Detect which cell encompasses the target text, then output its [x, y] center coordinate. 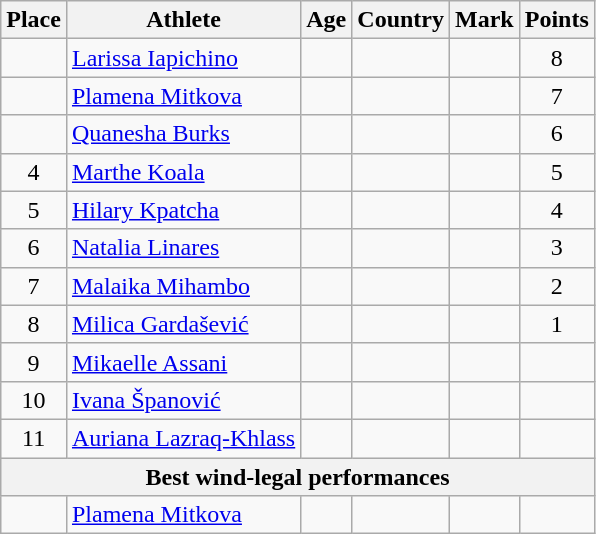
11 [34, 438]
3 [556, 248]
Larissa Iapichino [183, 58]
1 [556, 324]
Place [34, 20]
Hilary Kpatcha [183, 210]
Quanesha Burks [183, 134]
Best wind-legal performances [298, 477]
Malaika Mihambo [183, 286]
Country [401, 20]
Mikaelle Assani [183, 362]
Auriana Lazraq-Khlass [183, 438]
Mark [485, 20]
Marthe Koala [183, 172]
Athlete [183, 20]
10 [34, 400]
Ivana Španović [183, 400]
Age [326, 20]
Milica Gardašević [183, 324]
2 [556, 286]
Natalia Linares [183, 248]
9 [34, 362]
Points [556, 20]
